Identify which cell holds the provided text, then report its [x, y] central coordinate. 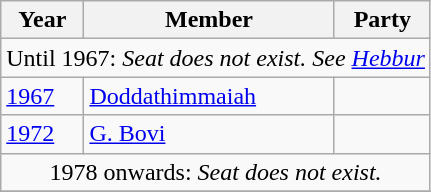
G. Bovi [209, 134]
Until 1967: Seat does not exist. See Hebbur [216, 58]
Party [382, 20]
Doddathimmaiah [209, 96]
1967 [42, 96]
1978 onwards: Seat does not exist. [216, 172]
1972 [42, 134]
Year [42, 20]
Member [209, 20]
